Determine the [x, y] coordinate at the center of the cell enclosing the given text.  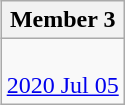
2020 Jul 05 [62, 72]
Member 3 [62, 20]
